Identify which cell holds the provided text, then report its [x, y] central coordinate. 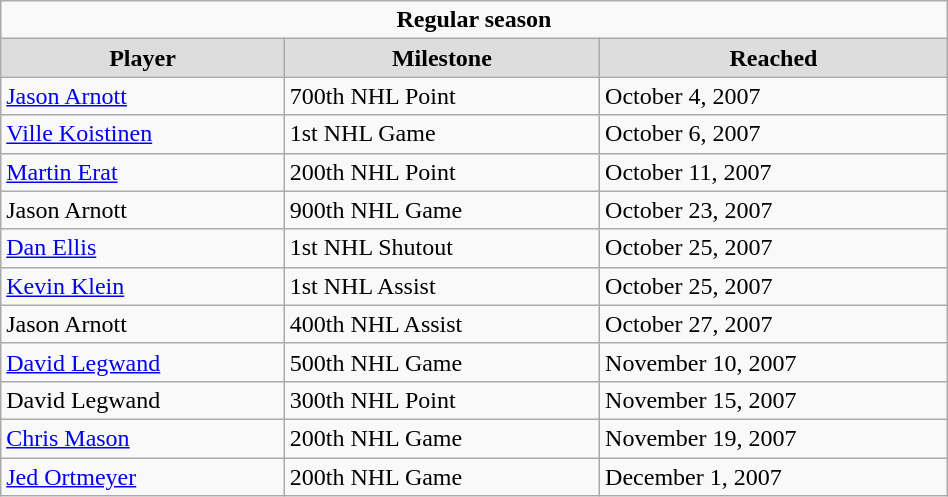
500th NHL Game [442, 362]
Milestone [442, 58]
200th NHL Point [442, 172]
1st NHL Game [442, 134]
Regular season [474, 20]
Kevin Klein [143, 286]
Reached [774, 58]
Dan Ellis [143, 248]
1st NHL Assist [442, 286]
300th NHL Point [442, 400]
900th NHL Game [442, 210]
Jed Ortmeyer [143, 477]
December 1, 2007 [774, 477]
October 6, 2007 [774, 134]
October 4, 2007 [774, 96]
400th NHL Assist [442, 324]
Martin Erat [143, 172]
October 27, 2007 [774, 324]
700th NHL Point [442, 96]
October 11, 2007 [774, 172]
November 19, 2007 [774, 438]
November 10, 2007 [774, 362]
Chris Mason [143, 438]
1st NHL Shutout [442, 248]
Ville Koistinen [143, 134]
November 15, 2007 [774, 400]
Player [143, 58]
October 23, 2007 [774, 210]
